Find where the given text appears and provide that cell's center as (X, Y) coordinate. 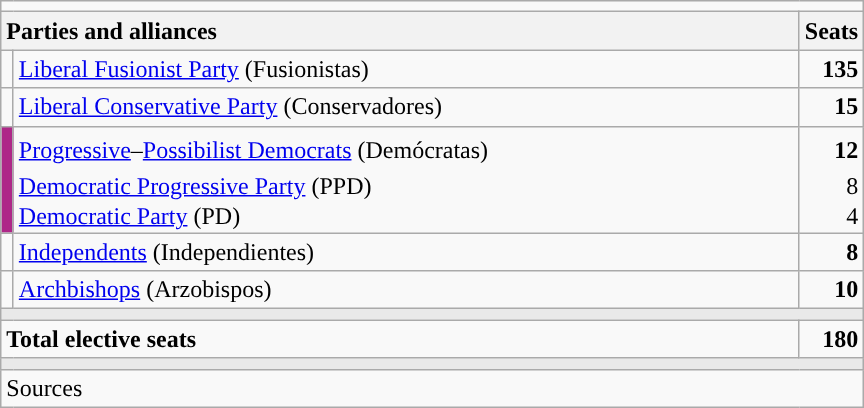
Parties and alliances (400, 31)
135 (831, 69)
Sources (432, 388)
Archbishops (Arzobispos) (406, 290)
Democratic Party (PD) (406, 216)
Progressive–Possibilist Democrats (Demócratas) (406, 148)
Independents (Independientes) (406, 252)
Liberal Fusionist Party (Fusionistas) (406, 69)
Seats (831, 31)
180 (831, 339)
Total elective seats (400, 339)
15 (831, 107)
10 (831, 290)
Democratic Progressive Party (PPD) (406, 186)
4 (831, 216)
12 (831, 148)
Liberal Conservative Party (Conservadores) (406, 107)
